Pinpoint the cell where the given text exists, returning its (x, y) midpoint coordinate. 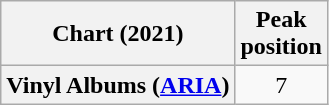
Peakposition (281, 34)
Chart (2021) (118, 34)
Vinyl Albums (ARIA) (118, 85)
7 (281, 85)
